Find where the given text appears and provide that cell's center as [x, y] coordinate. 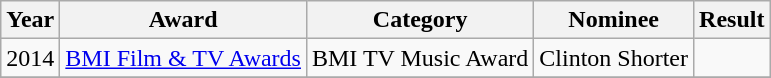
BMI Film & TV Awards [184, 58]
Result [732, 20]
Category [420, 20]
Clinton Shorter [614, 58]
2014 [30, 58]
Nominee [614, 20]
Year [30, 20]
BMI TV Music Award [420, 58]
Award [184, 20]
